Find where the given text appears and provide that cell's center as (x, y) coordinate. 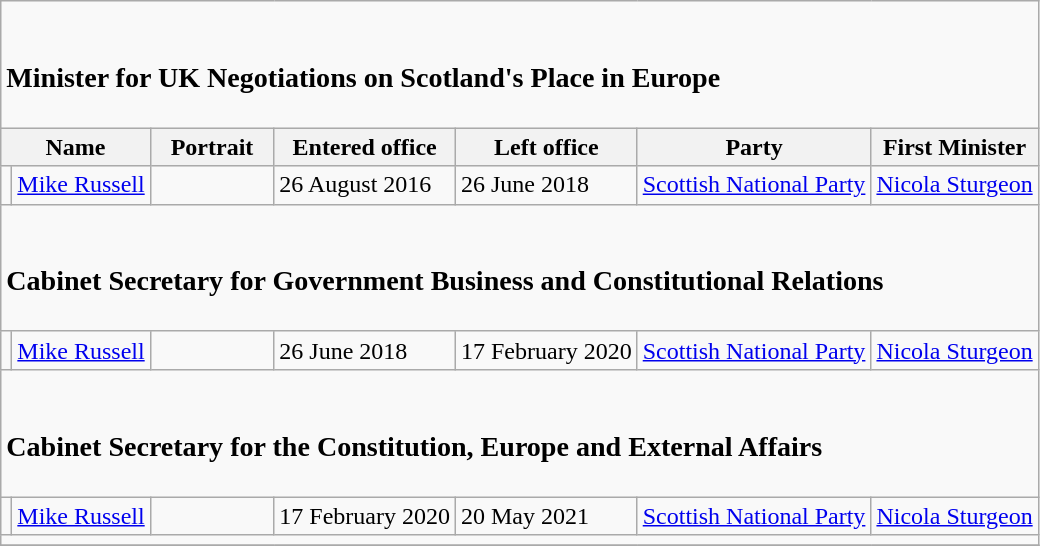
20 May 2021 (546, 516)
26 August 2016 (365, 185)
Portrait (212, 147)
Left office (546, 147)
First Minister (954, 147)
Minister for UK Negotiations on Scotland's Place in Europe (520, 64)
Name (76, 147)
Cabinet Secretary for Government Business and Constitutional Relations (520, 268)
Entered office (365, 147)
Cabinet Secretary for the Constitution, Europe and External Affairs (520, 432)
Party (754, 147)
